Capture the cell that displays the provided text and extract its (X, Y) central coordinate. 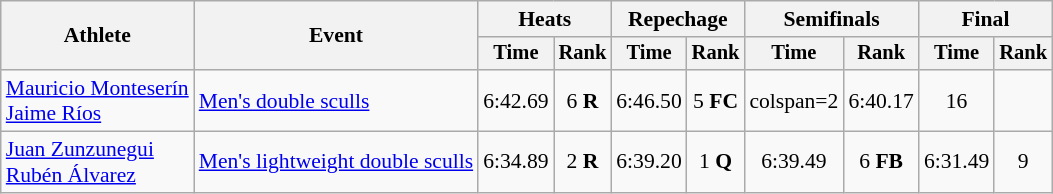
Semifinals (832, 19)
2 R (583, 162)
6:31.49 (956, 162)
6:34.89 (516, 162)
5 FC (716, 100)
6:39.49 (794, 162)
Men's double sculls (336, 100)
Athlete (98, 36)
Event (336, 36)
6 FB (880, 162)
Heats (544, 19)
6:46.50 (648, 100)
Juan ZunzuneguiRubén Álvarez (98, 162)
6:42.69 (516, 100)
6 R (583, 100)
Mauricio MonteserínJaime Ríos (98, 100)
6:39.20 (648, 162)
9 (1023, 162)
Final (986, 19)
Repechage (678, 19)
Men's lightweight double sculls (336, 162)
1 Q (716, 162)
16 (956, 100)
colspan=2 (794, 100)
6:40.17 (880, 100)
